Pinpoint the cell where the given text exists, returning its (x, y) midpoint coordinate. 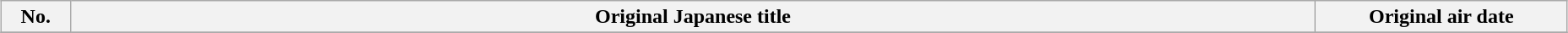
Original air date (1441, 17)
No. (35, 17)
Original Japanese title (693, 17)
